Detect which cell encompasses the target text, then output its (x, y) center coordinate. 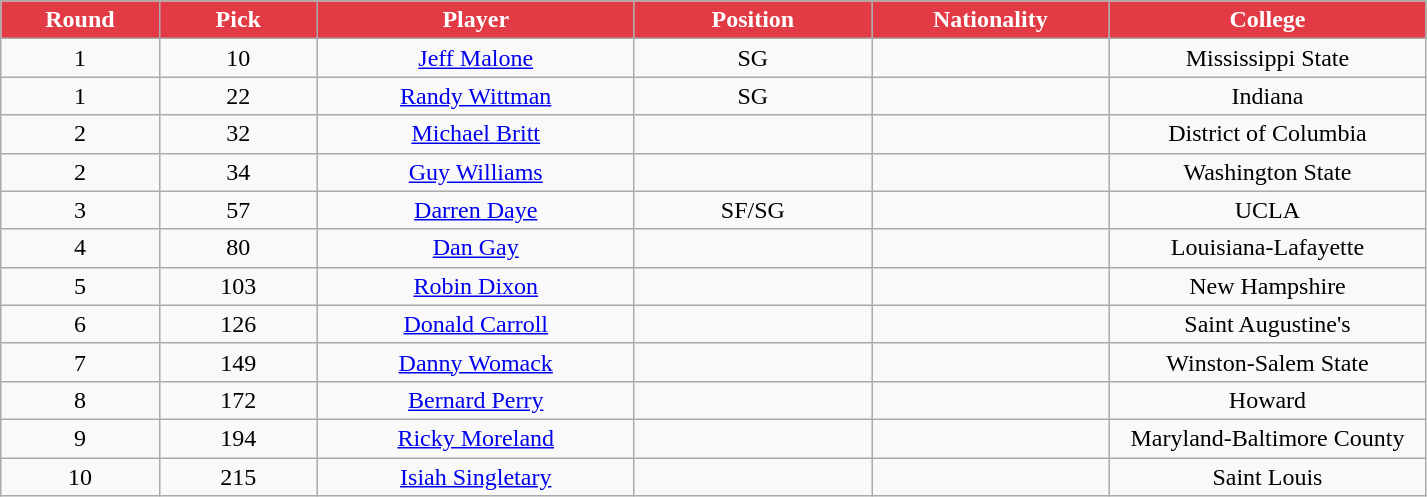
103 (238, 286)
Jeff Malone (476, 58)
Winston-Salem State (1268, 362)
Michael Britt (476, 134)
Indiana (1268, 96)
New Hampshire (1268, 286)
District of Columbia (1268, 134)
149 (238, 362)
22 (238, 96)
126 (238, 324)
80 (238, 248)
4 (80, 248)
Mississippi State (1268, 58)
5 (80, 286)
7 (80, 362)
Washington State (1268, 172)
Dan Gay (476, 248)
215 (238, 477)
SF/SG (752, 210)
Pick (238, 20)
Bernard Perry (476, 400)
College (1268, 20)
Donald Carroll (476, 324)
Saint Louis (1268, 477)
Maryland-Baltimore County (1268, 438)
Isiah Singletary (476, 477)
Position (752, 20)
57 (238, 210)
8 (80, 400)
Howard (1268, 400)
194 (238, 438)
Round (80, 20)
Randy Wittman (476, 96)
172 (238, 400)
UCLA (1268, 210)
6 (80, 324)
Robin Dixon (476, 286)
Nationality (990, 20)
3 (80, 210)
Guy Williams (476, 172)
Player (476, 20)
Darren Daye (476, 210)
34 (238, 172)
Danny Womack (476, 362)
9 (80, 438)
Louisiana-Lafayette (1268, 248)
Saint Augustine's (1268, 324)
32 (238, 134)
Ricky Moreland (476, 438)
